Find where the given text appears and provide that cell's center as (x, y) coordinate. 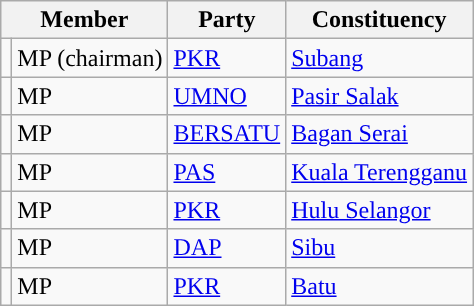
Bagan Serai (380, 134)
MP (chairman) (90, 58)
Batu (380, 286)
Constituency (380, 20)
Pasir Salak (380, 96)
Member (84, 20)
DAP (227, 248)
Hulu Selangor (380, 210)
Kuala Terengganu (380, 172)
UMNO (227, 96)
Subang (380, 58)
BERSATU (227, 134)
Sibu (380, 248)
PAS (227, 172)
Party (227, 20)
